From the cell containing the given text, extract its center point as (X, Y) coordinate. 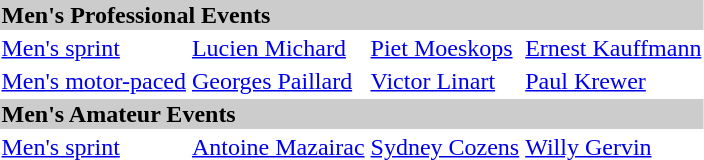
Lucien Michard (278, 48)
Victor Linart (445, 81)
Ernest Kauffmann (614, 48)
Paul Krewer (614, 81)
Men's Amateur Events (352, 114)
Georges Paillard (278, 81)
Men's motor-paced (94, 81)
Piet Moeskops (445, 48)
Men's sprint (94, 48)
Men's Professional Events (352, 15)
